Extract the (x, y) coordinate from the center of the cell holding the provided text.  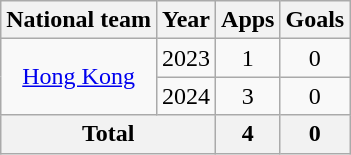
National team (79, 20)
4 (248, 134)
Total (108, 134)
Goals (315, 20)
2023 (186, 58)
Apps (248, 20)
Year (186, 20)
2024 (186, 96)
1 (248, 58)
3 (248, 96)
Hong Kong (79, 77)
